Return (x, y) of the center of cell containing provided text 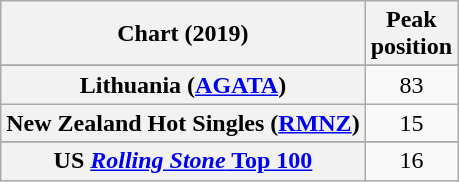
US Rolling Stone Top 100 (183, 161)
Chart (2019) (183, 34)
16 (411, 161)
New Zealand Hot Singles (RMNZ) (183, 123)
Peakposition (411, 34)
15 (411, 123)
83 (411, 85)
Lithuania (AGATA) (183, 85)
